Return the (x, y) coordinate for the center point of the cell that contains the specified text.  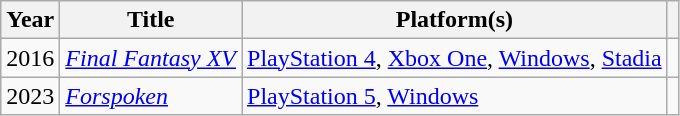
Year (30, 20)
2023 (30, 96)
Forspoken (151, 96)
Platform(s) (455, 20)
2016 (30, 58)
Title (151, 20)
PlayStation 5, Windows (455, 96)
PlayStation 4, Xbox One, Windows, Stadia (455, 58)
Final Fantasy XV (151, 58)
